Return (x, y) of the center of cell containing provided text 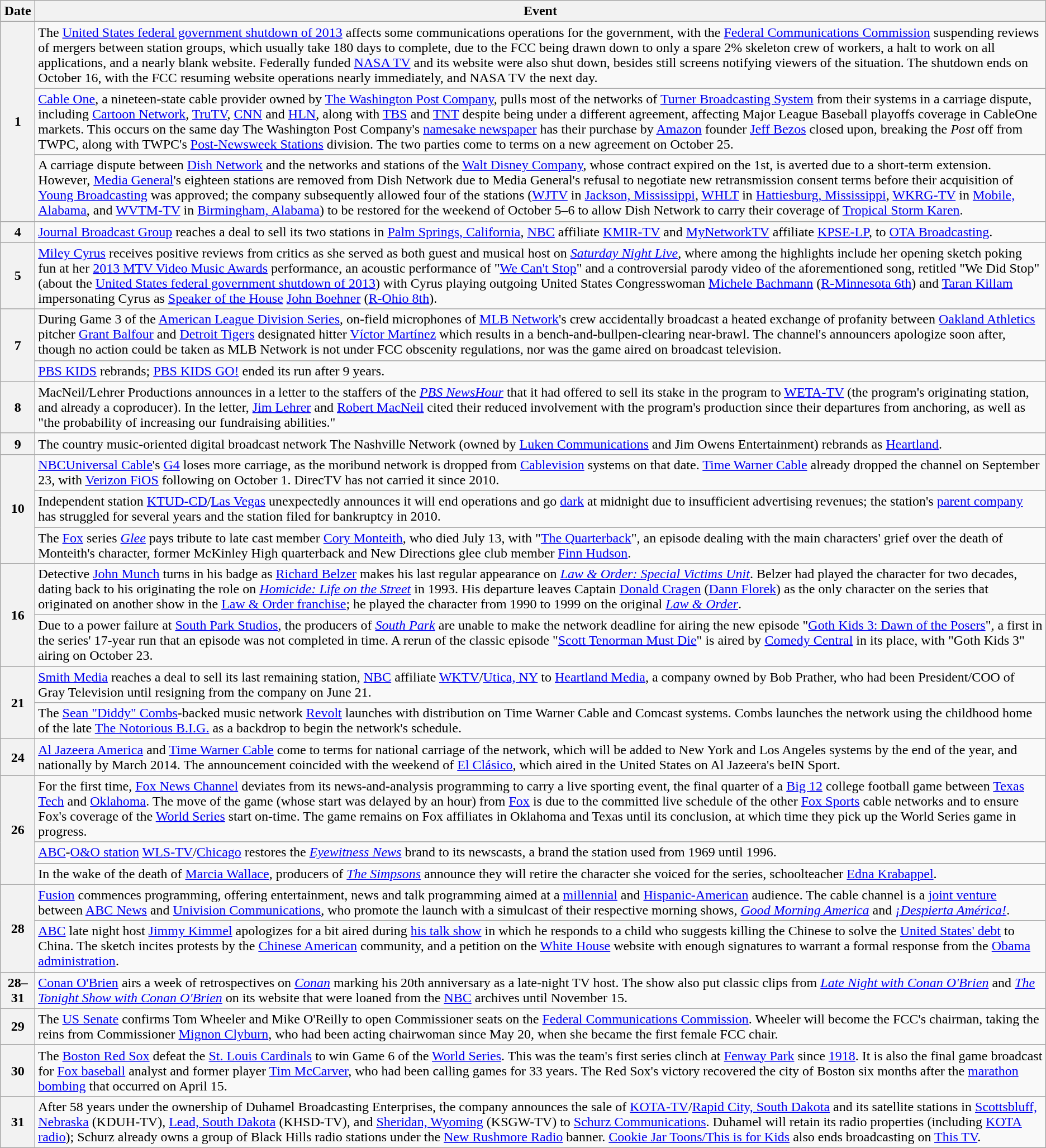
9 (18, 444)
Date (18, 11)
5 (18, 276)
PBS KIDS rebrands; PBS KIDS GO! ended its run after 9 years. (541, 371)
ABC-O&O station WLS-TV/Chicago restores the Eyewitness News brand to its newscasts, a brand the station used from 1969 until 1996. (541, 852)
1 (18, 122)
26 (18, 830)
4 (18, 232)
8 (18, 407)
24 (18, 758)
16 (18, 615)
28 (18, 928)
28–31 (18, 990)
30 (18, 1070)
21 (18, 703)
29 (18, 1027)
7 (18, 345)
31 (18, 1122)
Event (541, 11)
10 (18, 508)
